Scan for the cell matching the given text and deliver its (X, Y) coordinate at center. 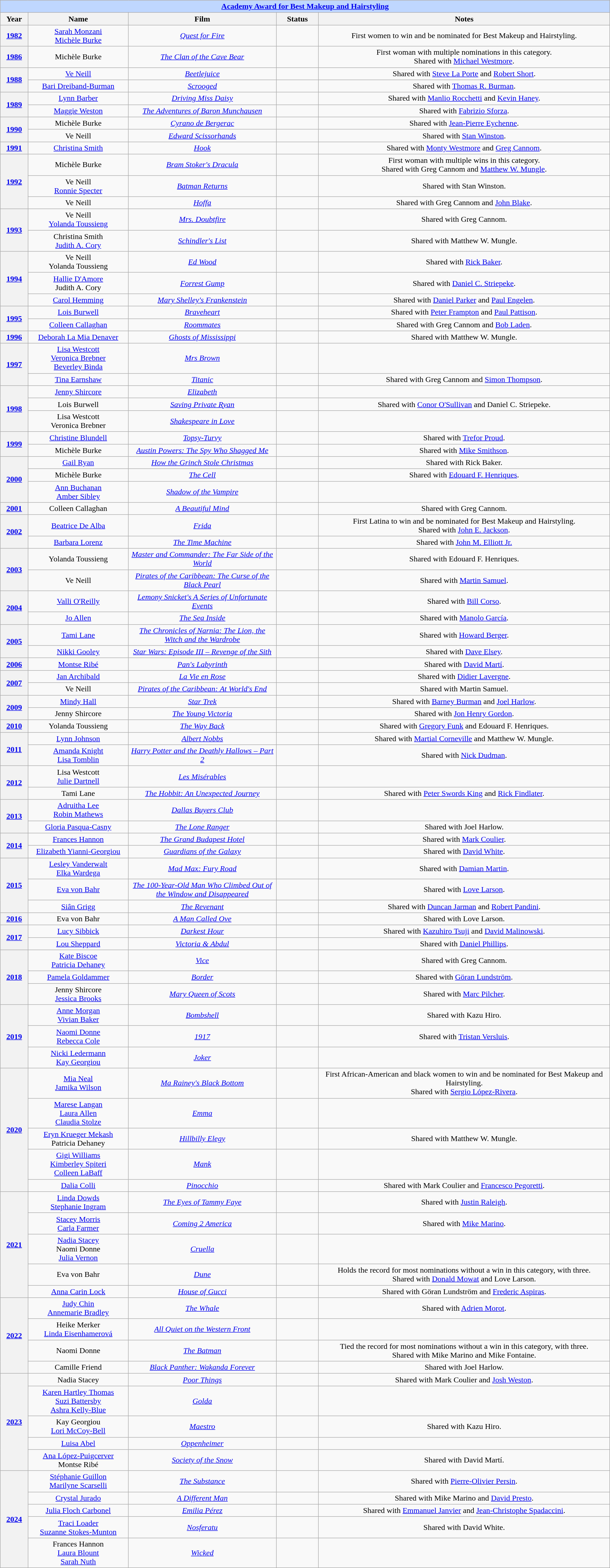
Judy ChinAnnemarie Bradley (78, 1308)
House of Gucci (202, 1291)
2012 (14, 783)
2020 (14, 1130)
Maggie Weston (78, 111)
Shared with Greg Cannom and Simon Thompson. (464, 379)
Shared with Tristan Versluis. (464, 1036)
Ann BuchananAmber Sibley (78, 492)
2017 (14, 937)
2023 (14, 1422)
Dune (202, 1275)
Film (202, 19)
Lesley VanderwaltElka Wardega (78, 868)
Stacey MorrisCarla Farmer (78, 1223)
Shared with Mike Marino and David Presto. (464, 1498)
Julia Floch Carbonel (78, 1510)
2024 (14, 1519)
Mindy Hall (78, 701)
First women to win and be nominated for Best Makeup and Hairstyling. (464, 36)
Shared with Peter Swords King and Rick Findlater. (464, 793)
The Sea Inside (202, 618)
Titanic (202, 379)
Beetlejuice (202, 74)
The Young Victoria (202, 714)
Emilia Pérez (202, 1510)
The Chronicles of Narnia: The Lion, the Witch and the Wardrobe (202, 635)
Shared with Manlio Rocchetti and Kevin Haney. (464, 98)
The Grand Budapest Hotel (202, 839)
Jo Allen (78, 618)
Harry Potter and the Deathly Hallows – Part 2 (202, 756)
Lucy Sibbick (78, 931)
Maestro (202, 1426)
Shared with John M. Elliott Jr. (464, 542)
Shared with Jon Henry Gordon. (464, 714)
Elizabeth Yianni-Georgiou (78, 852)
Gigi WilliamsKimberley SpiteriColleen LaBaff (78, 1164)
Forrest Gump (202, 283)
Ana López-PuigcerverMontse Ribé (78, 1460)
Ed Wood (202, 262)
Mrs. Doubtfire (202, 219)
1917 (202, 1036)
Braveheart (202, 312)
Name (78, 19)
2019 (14, 1036)
Saving Private Ryan (202, 404)
Shared with Mark Coulier and Josh Weston. (464, 1380)
Nadia StaceyNaomi DonneJulia Vernon (78, 1249)
Jenny ShircoreJessica Brooks (78, 994)
Shared with Jean-Pierre Eychenne. (464, 123)
Amanda KnightLisa Tomblin (78, 756)
Lynn Johnson (78, 739)
1988 (14, 80)
The Whale (202, 1308)
Society of the Snow (202, 1460)
Shared with Göran Lundström and Frederic Aspiras. (464, 1291)
First woman with multiple wins in this category.Shared with Greg Cannom and Matthew W. Mungle. (464, 165)
The Substance (202, 1481)
La Vie en Rose (202, 676)
Heike MerkerLinda Eisenhamerová (78, 1329)
The Cell (202, 475)
Lisa WestcottVeronica Brebner (78, 421)
Kate BiscoePatricia Dehaney (78, 961)
Border (202, 977)
Shared with Mark Coulier. (464, 839)
Shared with Thomas R. Burman. (464, 86)
Nadia Stacey (78, 1380)
Cyrano de Bergerac (202, 123)
1993 (14, 230)
Shared with Adrien Morot. (464, 1308)
Marese LanganLaura AllenClaudia Stolze (78, 1113)
Christina Smith (78, 148)
Gail Ryan (78, 463)
Roommates (202, 325)
Frances Hannon (78, 839)
Stéphanie GuillonMarilyne Scarselli (78, 1481)
Driving Miss Daisy (202, 98)
Shadow of the Vampire (202, 492)
How the Grinch Stole Christmas (202, 463)
Shared with Trefor Proud. (464, 438)
Mary Shelley's Frankenstein (202, 300)
Carol Hemming (78, 300)
Guardians of the Galaxy (202, 852)
First Latina to win and be nominated for Best Makeup and Hairstyling.Shared with John E. Jackson. (464, 526)
Shared with Daniel Parker and Paul Engelen. (464, 300)
2015 (14, 885)
2014 (14, 845)
Lynn Barber (78, 98)
2021 (14, 1245)
Joker (202, 1058)
Les Misérables (202, 776)
Shared with Didier Lavergne. (464, 676)
2007 (14, 683)
Shared with Fabrizio Sforza. (464, 111)
2011 (14, 749)
1992 (14, 181)
A Man Called Ove (202, 919)
Holds the record for most nominations without a win in this category, with three.Shared with Donald Mowat and Love Larson. (464, 1275)
Pan's Labyrinth (202, 664)
Shared with Peter Frampton and Paul Pattison. (464, 312)
2009 (14, 707)
Shared with Bill Corso. (464, 601)
2022 (14, 1336)
Dalia Colli (78, 1185)
Gloria Pasqua-Casny (78, 827)
1989 (14, 105)
The Adventures of Baron Munchausen (202, 111)
Shared with Nick Dudman. (464, 756)
Mrs Brown (202, 358)
Eryn Krueger MekashPatricia Dehaney (78, 1138)
Tied the record for most nominations without a win in this category, with three.Shared with Mike Marino and Mike Fontaine. (464, 1351)
The Revenant (202, 906)
Bari Dreiband-Burman (78, 86)
Luisa Abel (78, 1443)
Dallas Buyers Club (202, 810)
Albert Nobbs (202, 739)
Shared with Gregory Funk and Edouard F. Henriques. (464, 726)
Shared with Greg Cannom and John Blake. (464, 203)
Camille Friend (78, 1367)
Darkest Hour (202, 931)
1996 (14, 337)
Notes (464, 19)
Topsy-Turvy (202, 438)
Shared with Dave Elsey. (464, 652)
Victoria & Abdul (202, 943)
Adruitha LeeRobin Mathews (78, 810)
The Batman (202, 1351)
Jan Archibald (78, 676)
Poor Things (202, 1380)
Pirates of the Caribbean: The Curse of the Black Pearl (202, 580)
Golda (202, 1401)
Year (14, 19)
2001 (14, 509)
1999 (14, 444)
Tina Earnshaw (78, 379)
The Clan of the Cave Bear (202, 57)
Siân Grigg (78, 906)
Oppenheimer (202, 1443)
Bram Stoker's Dracula (202, 165)
Ve NeillRonnie Specter (78, 186)
2010 (14, 726)
Black Panther: Wakanda Forever (202, 1367)
Frida (202, 526)
First woman with multiple nominations in this category.Shared with Michael Westmore. (464, 57)
Karen Hartley ThomasSuzi BattersbyAshra Kelly-Blue (78, 1401)
Pirates of the Caribbean: At World's End (202, 689)
Emma (202, 1113)
Elizabeth (202, 392)
Pinocchio (202, 1185)
Shared with Kazuhiro Tsuji and David Malinowski. (464, 931)
2003 (14, 570)
Lou Sheppard (78, 943)
Vice (202, 961)
Nosferatu (202, 1527)
Shared with Daniel Phillips. (464, 943)
Valli O'Reilly (78, 601)
Status (298, 19)
Star Wars: Episode III – Revenge of the Sith (202, 652)
Mank (202, 1164)
2006 (14, 664)
Cruella (202, 1249)
Mary Queen of Scots (202, 994)
1998 (14, 408)
Shared with Howard Berger. (464, 635)
The Eyes of Tammy Faye (202, 1202)
Hook (202, 148)
Hallie D'AmoreJudith A. Cory (78, 283)
Shared with Monty Westmore and Greg Cannom. (464, 148)
Shared with Mike Marino. (464, 1223)
Hillbilly Elegy (202, 1138)
A Beautiful Mind (202, 509)
Mia NealJamika Wilson (78, 1083)
Shared with Martial Corneville and Matthew W. Mungle. (464, 739)
Beatrice De Alba (78, 526)
Ma Rainey's Black Bottom (202, 1083)
Star Trek (202, 701)
Naomi Donne (78, 1351)
The Lone Ranger (202, 827)
Shared with Mike Smithson. (464, 450)
Austin Powers: The Spy Who Shagged Me (202, 450)
Shared with Göran Lundström. (464, 977)
1990 (14, 129)
2013 (14, 816)
Shakespeare in Love (202, 421)
Christine Blundell (78, 438)
Lisa WestcottJulie Dartnell (78, 776)
Sarah MonzaniMichèle Burke (78, 36)
Christina SmithJudith A. Cory (78, 241)
1991 (14, 148)
All Quiet on the Western Front (202, 1329)
1986 (14, 57)
Traci LoaderSuzanne Stokes-Munton (78, 1527)
Kay GeorgiouLori McCoy-Bell (78, 1426)
Barbara Lorenz (78, 542)
Edward Scissorhands (202, 135)
The Way Back (202, 726)
Pamela Goldammer (78, 977)
Master and Commander: The Far Side of the World (202, 559)
1995 (14, 318)
Scrooged (202, 86)
Lisa WestcottVeronica BrebnerBeverley Binda (78, 358)
Deborah La Mia Denaver (78, 337)
Shared with Steve La Porte and Robert Short. (464, 74)
Mad Max: Fury Road (202, 868)
1994 (14, 279)
Anna Carin Lock (78, 1291)
Shared with Damian Martin. (464, 868)
Coming 2 America (202, 1223)
Crystal Jurado (78, 1498)
The Hobbit: An Unexpected Journey (202, 793)
Shared with Duncan Jarman and Robert Pandini. (464, 906)
Schindler's List (202, 241)
Quest for Fire (202, 36)
Batman Returns (202, 186)
2018 (14, 977)
The Time Machine (202, 542)
Linda DowdsStephanie Ingram (78, 1202)
Shared with Emmanuel Janvier and Jean-Christophe Spadaccini. (464, 1510)
Montse Ribé (78, 664)
1997 (14, 364)
Shared with Mark Coulier and Francesco Pegoretti. (464, 1185)
2005 (14, 641)
Wicked (202, 1553)
Shared with Conor O'Sullivan and Daniel C. Striepeke. (464, 404)
Shared with Barney Burman and Joel Harlow. (464, 701)
2016 (14, 919)
Shared with Manolo García. (464, 618)
Naomi DonneRebecca Cole (78, 1036)
Hoffa (202, 203)
Lemony Snicket's A Series of Unfortunate Events (202, 601)
Shared with Greg Cannom and Bob Laden. (464, 325)
Ghosts of Mississippi (202, 337)
A Different Man (202, 1498)
Frances HannonLaura BlountSarah Nuth (78, 1553)
The 100-Year-Old Man Who Climbed Out of the Window and Disappeared (202, 890)
1982 (14, 36)
Nikki Gooley (78, 652)
Shared with Pierre-Olivier Persin. (464, 1481)
Shared with Justin Raleigh. (464, 1202)
Nicki LedermannKay Georgiou (78, 1058)
Academy Award for Best Makeup and Hairstyling (305, 7)
2000 (14, 479)
Anne MorganVivian Baker (78, 1015)
2004 (14, 608)
2002 (14, 531)
First African-American and black women to win and be nominated for Best Makeup and Hairstyling.Shared with Sergio López-Rivera. (464, 1083)
Bombshell (202, 1015)
Shared with Daniel C. Striepeke. (464, 283)
Shared with Marc Pilcher. (464, 994)
